Pinpoint the cell where the given text exists, returning its (x, y) midpoint coordinate. 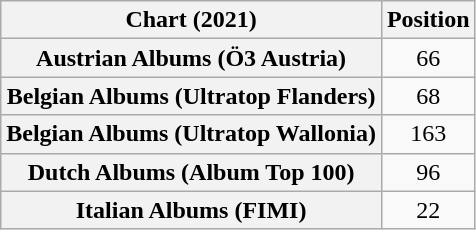
Belgian Albums (Ultratop Flanders) (192, 96)
Position (428, 20)
Austrian Albums (Ö3 Austria) (192, 58)
Dutch Albums (Album Top 100) (192, 172)
Belgian Albums (Ultratop Wallonia) (192, 134)
163 (428, 134)
Italian Albums (FIMI) (192, 210)
22 (428, 210)
96 (428, 172)
Chart (2021) (192, 20)
66 (428, 58)
68 (428, 96)
